Find where the given text appears and provide that cell's center as (X, Y) coordinate. 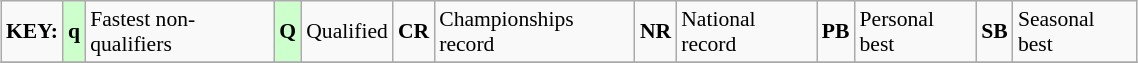
SB (994, 32)
Seasonal best (1075, 32)
Q (288, 32)
CR (414, 32)
q (74, 32)
NR (656, 32)
Fastest non-qualifiers (180, 32)
KEY: (32, 32)
Championships record (534, 32)
PB (836, 32)
Qualified (347, 32)
Personal best (916, 32)
National record (746, 32)
